Search for the cell housing the specified text and yield its [x, y] center coordinate. 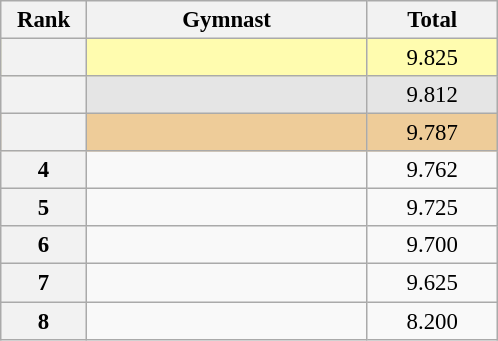
Gymnast [226, 20]
9.625 [432, 283]
8.200 [432, 321]
6 [44, 245]
8 [44, 321]
Total [432, 20]
5 [44, 208]
4 [44, 170]
7 [44, 283]
Rank [44, 20]
9.787 [432, 133]
9.825 [432, 58]
9.700 [432, 245]
9.725 [432, 208]
9.812 [432, 95]
9.762 [432, 170]
